Output the [x, y] coordinate of the center of the cell containing the given text.  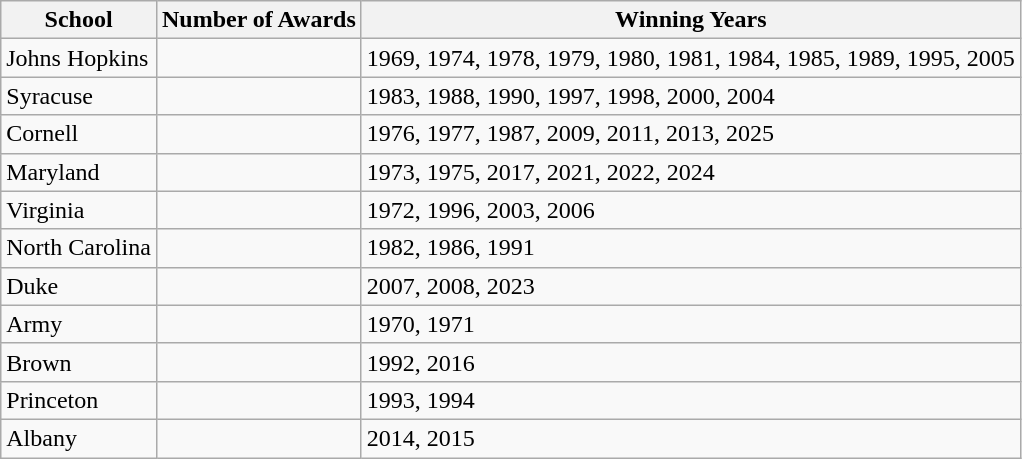
1969, 1974, 1978, 1979, 1980, 1981, 1984, 1985, 1989, 1995, 2005 [690, 58]
1973, 1975, 2017, 2021, 2022, 2024 [690, 172]
Duke [79, 286]
Army [79, 324]
Maryland [79, 172]
Virginia [79, 210]
1993, 1994 [690, 400]
Brown [79, 362]
Johns Hopkins [79, 58]
Syracuse [79, 96]
Princeton [79, 400]
1972, 1996, 2003, 2006 [690, 210]
1976, 1977, 1987, 2009, 2011, 2013, 2025 [690, 134]
Cornell [79, 134]
1992, 2016 [690, 362]
School [79, 20]
Number of Awards [258, 20]
North Carolina [79, 248]
Albany [79, 438]
Winning Years [690, 20]
1970, 1971 [690, 324]
1983, 1988, 1990, 1997, 1998, 2000, 2004 [690, 96]
1982, 1986, 1991 [690, 248]
2007, 2008, 2023 [690, 286]
2014, 2015 [690, 438]
